Return the [x, y] coordinate for the center point of the cell that contains the specified text.  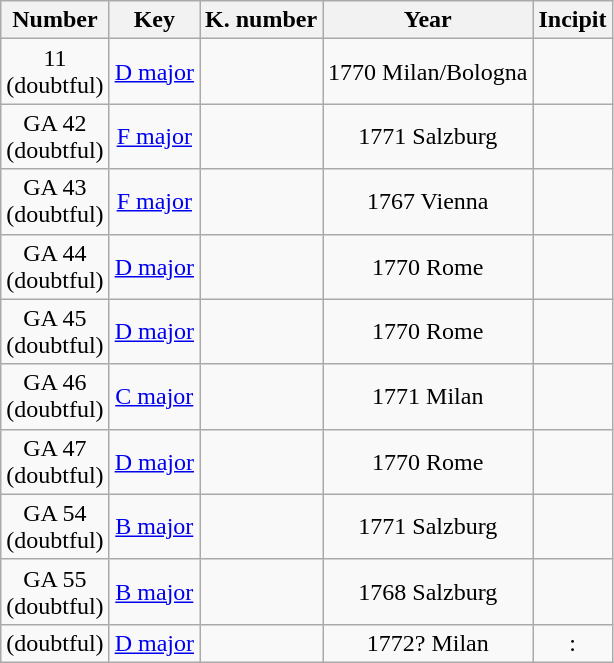
GA 55(doubtful) [55, 592]
1771 Milan [428, 396]
GA 43(doubtful) [55, 202]
GA 44(doubtful) [55, 266]
GA 47(doubtful) [55, 462]
1772? Milan [428, 643]
11(doubtful) [55, 72]
GA 46(doubtful) [55, 396]
Incipit [572, 20]
GA 54(doubtful) [55, 526]
1770 Milan/Bologna [428, 72]
Number [55, 20]
(doubtful) [55, 643]
GA 45(doubtful) [55, 332]
GA 42(doubtful) [55, 136]
C major [154, 396]
: [572, 643]
Year [428, 20]
1767 Vienna [428, 202]
K. number [262, 20]
1768 Salzburg [428, 592]
Key [154, 20]
